Locate the cell with the specified text and output its (x, y) center coordinate. 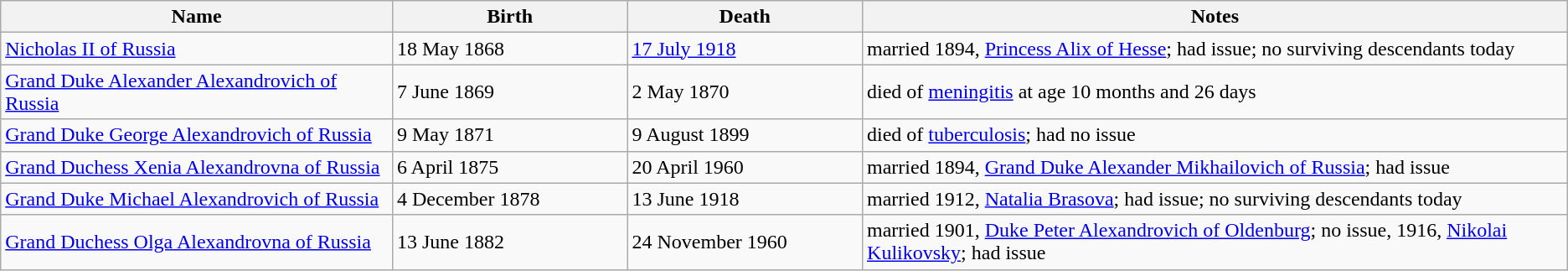
13 June 1882 (509, 242)
9 August 1899 (745, 135)
Grand Duke Michael Alexandrovich of Russia (197, 199)
17 July 1918 (745, 49)
24 November 1960 (745, 242)
died of meningitis at age 10 months and 26 days (1215, 92)
Name (197, 17)
Grand Duke George Alexandrovich of Russia (197, 135)
Grand Duke Alexander Alexandrovich of Russia (197, 92)
20 April 1960 (745, 167)
18 May 1868 (509, 49)
Grand Duchess Xenia Alexandrovna of Russia (197, 167)
6 April 1875 (509, 167)
4 December 1878 (509, 199)
married 1894, Princess Alix of Hesse; had issue; no surviving descendants today (1215, 49)
married 1894, Grand Duke Alexander Mikhailovich of Russia; had issue (1215, 167)
Nicholas II of Russia (197, 49)
9 May 1871 (509, 135)
Notes (1215, 17)
Death (745, 17)
married 1912, Natalia Brasova; had issue; no surviving descendants today (1215, 199)
Birth (509, 17)
Grand Duchess Olga Alexandrovna of Russia (197, 242)
7 June 1869 (509, 92)
13 June 1918 (745, 199)
2 May 1870 (745, 92)
married 1901, Duke Peter Alexandrovich of Oldenburg; no issue, 1916, Nikolai Kulikovsky; had issue (1215, 242)
died of tuberculosis; had no issue (1215, 135)
